Identify which cell holds the provided text, then report its [x, y] central coordinate. 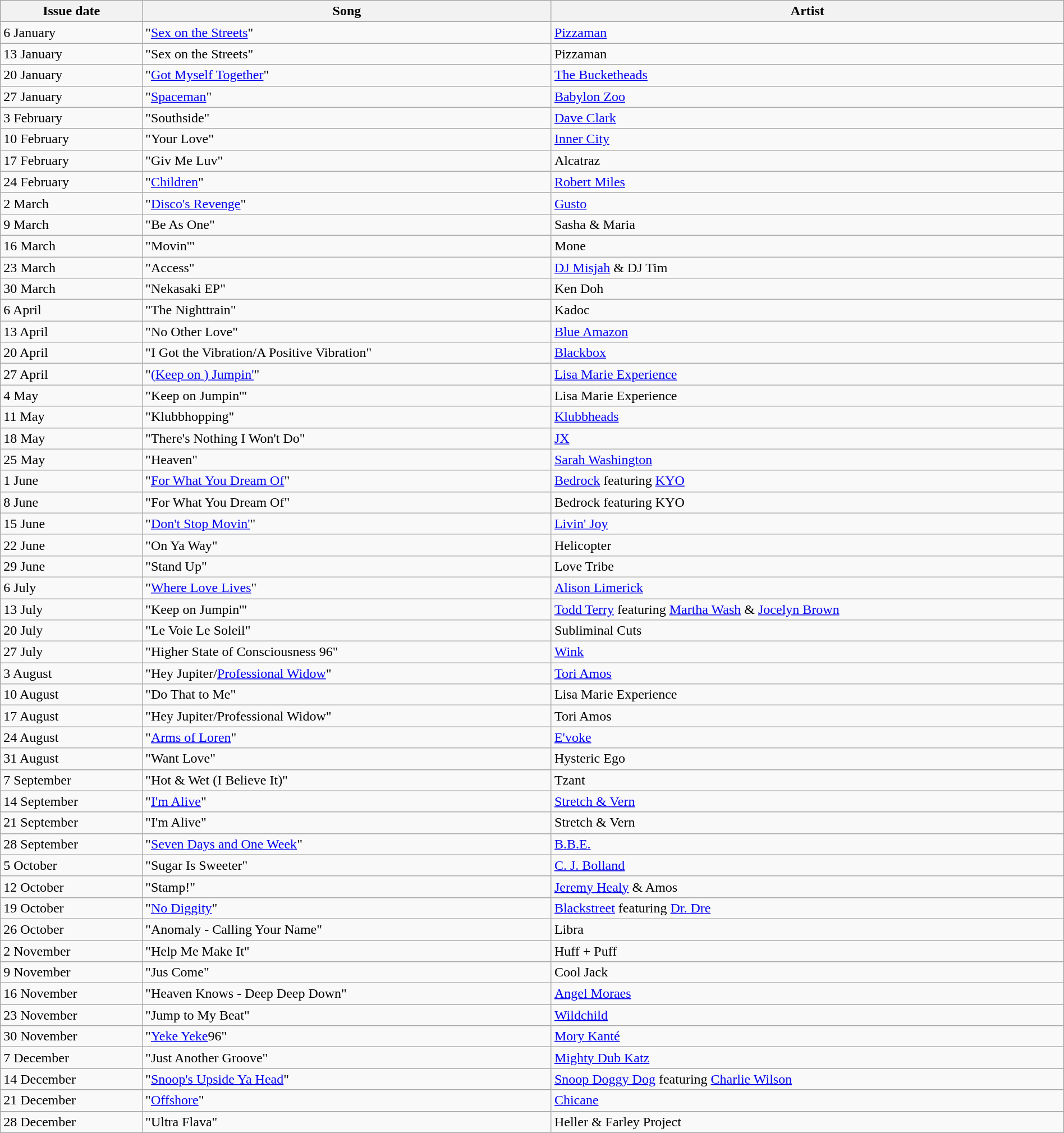
Sarah Washington [807, 460]
"Snoop's Upside Ya Head" [347, 1079]
Klubbheads [807, 417]
"Want Love" [347, 759]
"Just Another Groove" [347, 1058]
17 February [72, 160]
"Do That to Me" [347, 695]
2 March [72, 203]
Subliminal Cuts [807, 631]
"The Nighttrain" [347, 310]
2 November [72, 951]
4 May [72, 396]
9 November [72, 973]
"(Keep on ) Jumpin'" [347, 374]
19 October [72, 908]
16 November [72, 994]
"Arms of Loren" [347, 737]
"I Got the Vibration/A Positive Vibration" [347, 353]
"Jump to My Beat" [347, 1015]
27 January [72, 97]
30 November [72, 1036]
29 June [72, 566]
Gusto [807, 203]
Helicopter [807, 545]
27 July [72, 652]
6 July [72, 588]
Ken Doh [807, 289]
"Sugar Is Sweeter" [347, 865]
20 January [72, 75]
Kadoc [807, 310]
"Don't Stop Movin'" [347, 524]
13 July [72, 609]
Blackbox [807, 353]
"Ultra Flava" [347, 1122]
25 May [72, 460]
20 April [72, 353]
30 March [72, 289]
14 September [72, 801]
"Klubbhopping" [347, 417]
Sasha & Maria [807, 224]
DJ Misjah & DJ Tim [807, 268]
17 August [72, 716]
6 January [72, 33]
7 September [72, 780]
Angel Moraes [807, 994]
Blue Amazon [807, 332]
23 March [72, 268]
Cool Jack [807, 973]
"Hot & Wet (I Believe It)" [347, 780]
"There's Nothing I Won't Do" [347, 438]
E'voke [807, 737]
1 June [72, 481]
Alison Limerick [807, 588]
Dave Clark [807, 118]
"Stamp!" [347, 887]
Libra [807, 929]
28 September [72, 844]
10 August [72, 695]
"No Diggity" [347, 908]
24 February [72, 182]
Mory Kanté [807, 1036]
Love Tribe [807, 566]
"Le Voie Le Soleil" [347, 631]
Mone [807, 246]
"Heaven" [347, 460]
"Giv Me Luv" [347, 160]
21 September [72, 823]
"Southside" [347, 118]
7 December [72, 1058]
Chicane [807, 1100]
Hysteric Ego [807, 759]
10 February [72, 139]
11 May [72, 417]
24 August [72, 737]
B.B.E. [807, 844]
13 January [72, 54]
Wildchild [807, 1015]
13 April [72, 332]
"Where Love Lives" [347, 588]
Issue date [72, 11]
Jeremy Healy & Amos [807, 887]
31 August [72, 759]
Heller & Farley Project [807, 1122]
"Movin'" [347, 246]
"Offshore" [347, 1100]
Todd Terry featuring Martha Wash & Jocelyn Brown [807, 609]
9 March [72, 224]
5 October [72, 865]
"Help Me Make It" [347, 951]
"On Ya Way" [347, 545]
15 June [72, 524]
28 December [72, 1122]
26 October [72, 929]
8 June [72, 502]
12 October [72, 887]
Snoop Doggy Dog featuring Charlie Wilson [807, 1079]
"Stand Up" [347, 566]
14 December [72, 1079]
Mighty Dub Katz [807, 1058]
Song [347, 11]
"Got Myself Together" [347, 75]
"Nekasaki EP" [347, 289]
Babylon Zoo [807, 97]
Alcatraz [807, 160]
"Yeke Yeke96" [347, 1036]
Wink [807, 652]
JX [807, 438]
3 February [72, 118]
6 April [72, 310]
"Your Love" [347, 139]
16 March [72, 246]
"Children" [347, 182]
Tzant [807, 780]
Blackstreet featuring Dr. Dre [807, 908]
27 April [72, 374]
"Seven Days and One Week" [347, 844]
Artist [807, 11]
18 May [72, 438]
"Higher State of Consciousness 96" [347, 652]
"Access" [347, 268]
Huff + Puff [807, 951]
The Bucketheads [807, 75]
22 June [72, 545]
C. J. Bolland [807, 865]
"Anomaly - Calling Your Name" [347, 929]
"Disco's Revenge" [347, 203]
Livin' Joy [807, 524]
"Jus Come" [347, 973]
21 December [72, 1100]
Inner City [807, 139]
23 November [72, 1015]
3 August [72, 673]
"Heaven Knows - Deep Deep Down" [347, 994]
Robert Miles [807, 182]
"Be As One" [347, 224]
20 July [72, 631]
"Spaceman" [347, 97]
"No Other Love" [347, 332]
